Determine the [x, y] coordinate at the center of the cell enclosing the given text.  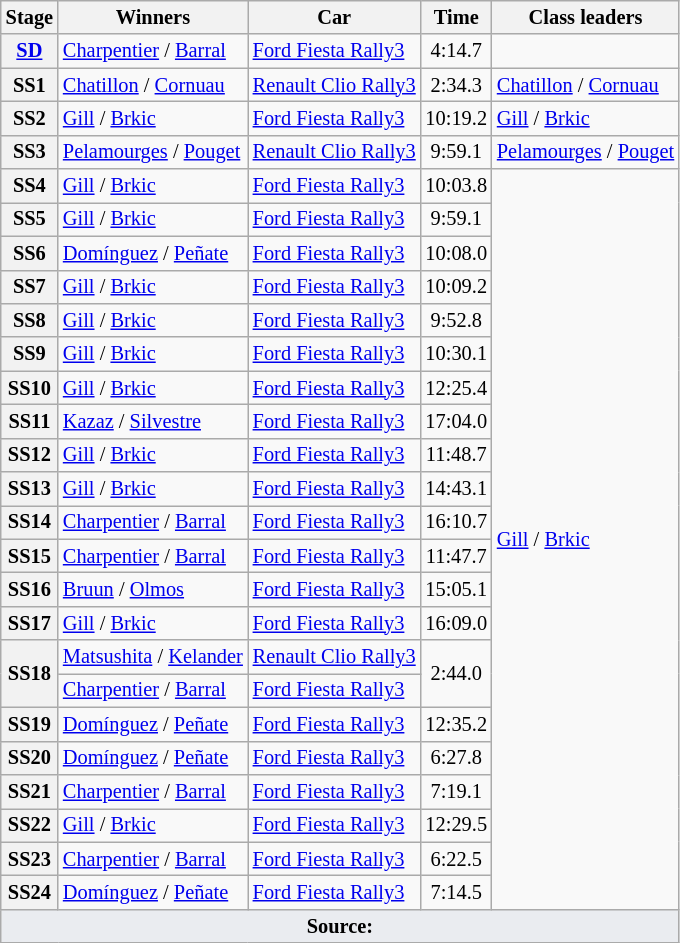
SS5 [30, 219]
Winners [153, 17]
10:09.2 [456, 287]
12:25.4 [456, 388]
SS19 [30, 724]
10:03.8 [456, 186]
SD [30, 51]
SS18 [30, 674]
14:43.1 [456, 489]
16:10.7 [456, 522]
10:30.1 [456, 354]
6:27.8 [456, 758]
SS21 [30, 791]
12:29.5 [456, 825]
2:44.0 [456, 674]
Class leaders [586, 17]
Stage [30, 17]
2:34.3 [456, 85]
SS17 [30, 623]
12:35.2 [456, 724]
Source: [340, 926]
Bruun / Olmos [153, 589]
16:09.0 [456, 623]
SS3 [30, 152]
SS16 [30, 589]
7:19.1 [456, 791]
SS7 [30, 287]
9:52.8 [456, 320]
SS8 [30, 320]
SS24 [30, 892]
SS9 [30, 354]
Matsushita / Kelander [153, 657]
SS22 [30, 825]
6:22.5 [456, 859]
SS11 [30, 421]
SS4 [30, 186]
Car [334, 17]
Kazaz / Silvestre [153, 421]
Time [456, 17]
4:14.7 [456, 51]
SS20 [30, 758]
SS13 [30, 489]
SS6 [30, 253]
11:47.7 [456, 556]
7:14.5 [456, 892]
SS15 [30, 556]
11:48.7 [456, 455]
SS2 [30, 118]
15:05.1 [456, 589]
10:08.0 [456, 253]
SS23 [30, 859]
SS12 [30, 455]
SS10 [30, 388]
SS14 [30, 522]
SS1 [30, 85]
17:04.0 [456, 421]
10:19.2 [456, 118]
